Detect which cell encompasses the target text, then output its [x, y] center coordinate. 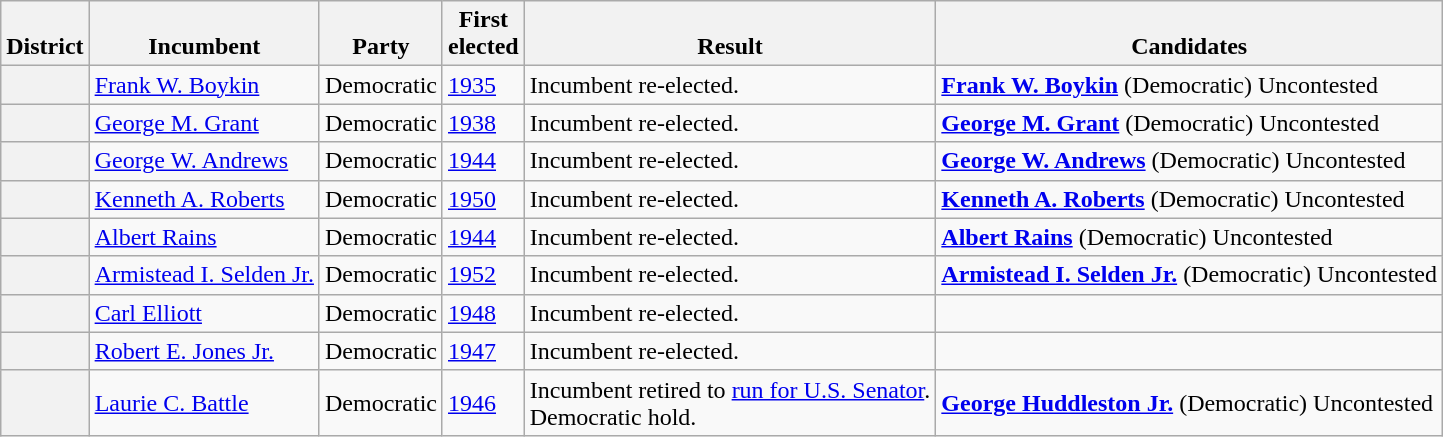
Robert E. Jones Jr. [204, 351]
Kenneth A. Roberts (Democratic) Uncontested [1190, 199]
1948 [483, 313]
Incumbent retired to run for U.S. Senator.Democratic hold. [730, 402]
Carl Elliott [204, 313]
Frank W. Boykin (Democratic) Uncontested [1190, 85]
George Huddleston Jr. (Democratic) Uncontested [1190, 402]
Incumbent [204, 34]
Albert Rains (Democratic) Uncontested [1190, 237]
George W. Andrews [204, 161]
Albert Rains [204, 237]
1950 [483, 199]
Party [380, 34]
Kenneth A. Roberts [204, 199]
District [45, 34]
Laurie C. Battle [204, 402]
Candidates [1190, 34]
1947 [483, 351]
Frank W. Boykin [204, 85]
Armistead I. Selden Jr. [204, 275]
1946 [483, 402]
1952 [483, 275]
1935 [483, 85]
George M. Grant [204, 123]
1938 [483, 123]
Firstelected [483, 34]
Armistead I. Selden Jr. (Democratic) Uncontested [1190, 275]
George M. Grant (Democratic) Uncontested [1190, 123]
George W. Andrews (Democratic) Uncontested [1190, 161]
Result [730, 34]
